Pinpoint the cell where the given text exists, returning its (x, y) midpoint coordinate. 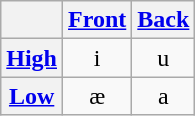
u (164, 58)
Back (164, 20)
i (98, 58)
Low (32, 96)
Front (98, 20)
High (32, 58)
æ (98, 96)
a (164, 96)
